Find where the given text appears and provide that cell's center as (X, Y) coordinate. 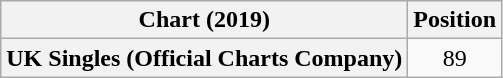
Position (455, 20)
89 (455, 58)
Chart (2019) (204, 20)
UK Singles (Official Charts Company) (204, 58)
